Detect which cell encompasses the target text, then output its (X, Y) center coordinate. 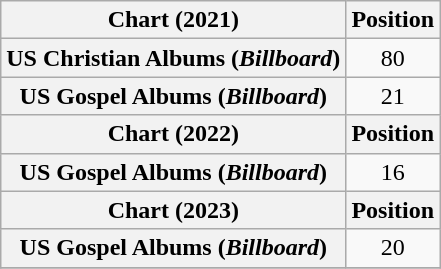
80 (393, 58)
Chart (2023) (174, 210)
20 (393, 248)
21 (393, 96)
US Christian Albums (Billboard) (174, 58)
Chart (2021) (174, 20)
Chart (2022) (174, 134)
16 (393, 172)
